Pinpoint the cell where the given text exists, returning its [X, Y] midpoint coordinate. 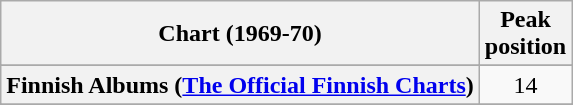
Chart (1969-70) [240, 34]
14 [525, 85]
Finnish Albums (The Official Finnish Charts) [240, 85]
Peakposition [525, 34]
